Pinpoint the cell where the given text exists, returning its [x, y] midpoint coordinate. 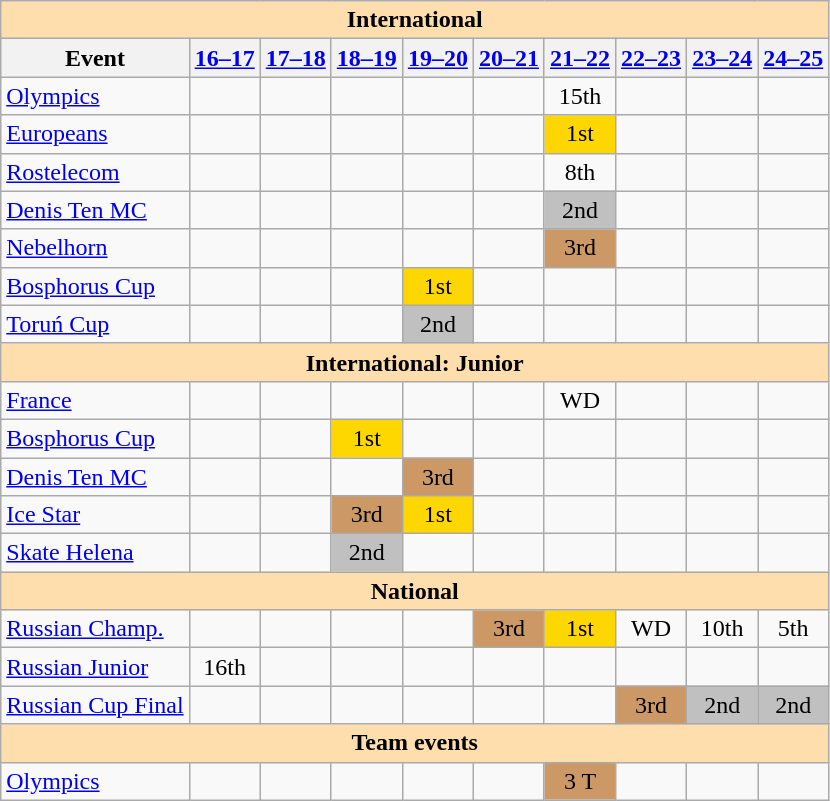
Russian Cup Final [95, 705]
22–23 [652, 58]
23–24 [722, 58]
5th [794, 629]
Russian Junior [95, 667]
19–20 [438, 58]
16th [224, 667]
Nebelhorn [95, 248]
International [415, 20]
Toruń Cup [95, 324]
17–18 [296, 58]
Team events [415, 743]
3 T [580, 781]
Rostelecom [95, 172]
Europeans [95, 134]
8th [580, 172]
10th [722, 629]
20–21 [508, 58]
21–22 [580, 58]
Event [95, 58]
International: Junior [415, 362]
Skate Helena [95, 553]
Ice Star [95, 515]
16–17 [224, 58]
24–25 [794, 58]
15th [580, 96]
National [415, 591]
18–19 [366, 58]
Russian Champ. [95, 629]
France [95, 400]
